Detect which cell encompasses the target text, then output its [x, y] center coordinate. 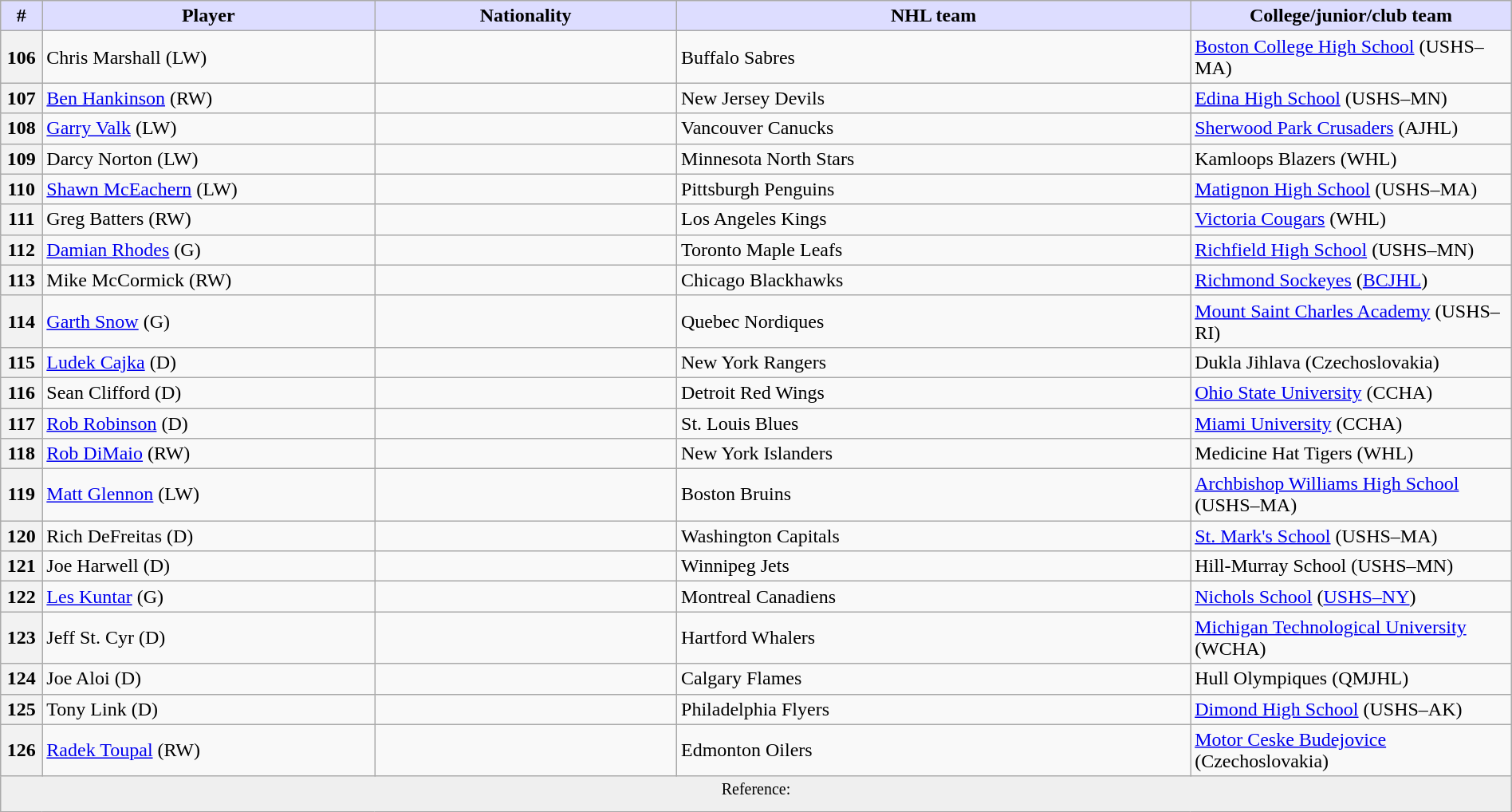
125 [22, 709]
Damian Rhodes (G) [209, 250]
Pittsburgh Penguins [934, 189]
124 [22, 679]
Hill-Murray School (USHS–MN) [1351, 566]
Richmond Sockeyes (BCJHL) [1351, 280]
Les Kuntar (G) [209, 597]
Winnipeg Jets [934, 566]
Rich DeFreitas (D) [209, 536]
109 [22, 159]
Kamloops Blazers (WHL) [1351, 159]
Quebec Nordiques [934, 321]
120 [22, 536]
Nichols School (USHS–NY) [1351, 597]
113 [22, 280]
St. Mark's School (USHS–MA) [1351, 536]
Dukla Jihlava (Czechoslovakia) [1351, 362]
Michigan Technological University (WCHA) [1351, 638]
Boston Bruins [934, 495]
Ben Hankinson (RW) [209, 98]
Garry Valk (LW) [209, 128]
121 [22, 566]
Calgary Flames [934, 679]
122 [22, 597]
Joe Harwell (D) [209, 566]
Rob Robinson (D) [209, 424]
# [22, 16]
114 [22, 321]
Medicine Hat Tigers (WHL) [1351, 454]
Buffalo Sabres [934, 57]
NHL team [934, 16]
Hartford Whalers [934, 638]
Joe Aloi (D) [209, 679]
Minnesota North Stars [934, 159]
Radek Toupal (RW) [209, 750]
Hull Olympiques (QMJHL) [1351, 679]
Vancouver Canucks [934, 128]
Toronto Maple Leafs [934, 250]
Ludek Cajka (D) [209, 362]
Garth Snow (G) [209, 321]
Chris Marshall (LW) [209, 57]
123 [22, 638]
Philadelphia Flyers [934, 709]
Player [209, 16]
Richfield High School (USHS–MN) [1351, 250]
126 [22, 750]
Matt Glennon (LW) [209, 495]
110 [22, 189]
Tony Link (D) [209, 709]
107 [22, 98]
112 [22, 250]
Miami University (CCHA) [1351, 424]
Reference: [756, 794]
108 [22, 128]
118 [22, 454]
Victoria Cougars (WHL) [1351, 219]
106 [22, 57]
Rob DiMaio (RW) [209, 454]
Dimond High School (USHS–AK) [1351, 709]
Greg Batters (RW) [209, 219]
Washington Capitals [934, 536]
117 [22, 424]
Mount Saint Charles Academy (USHS–RI) [1351, 321]
College/junior/club team [1351, 16]
Edmonton Oilers [934, 750]
Los Angeles Kings [934, 219]
119 [22, 495]
Montreal Canadiens [934, 597]
Motor Ceske Budejovice (Czechoslovakia) [1351, 750]
Shawn McEachern (LW) [209, 189]
Sean Clifford (D) [209, 392]
Chicago Blackhawks [934, 280]
New Jersey Devils [934, 98]
116 [22, 392]
St. Louis Blues [934, 424]
Detroit Red Wings [934, 392]
New York Islanders [934, 454]
Boston College High School (USHS–MA) [1351, 57]
Matignon High School (USHS–MA) [1351, 189]
Nationality [526, 16]
Ohio State University (CCHA) [1351, 392]
115 [22, 362]
Archbishop Williams High School (USHS–MA) [1351, 495]
Jeff St. Cyr (D) [209, 638]
Edina High School (USHS–MN) [1351, 98]
New York Rangers [934, 362]
Darcy Norton (LW) [209, 159]
Sherwood Park Crusaders (AJHL) [1351, 128]
Mike McCormick (RW) [209, 280]
111 [22, 219]
